From the cell containing the given text, extract its center point as [X, Y] coordinate. 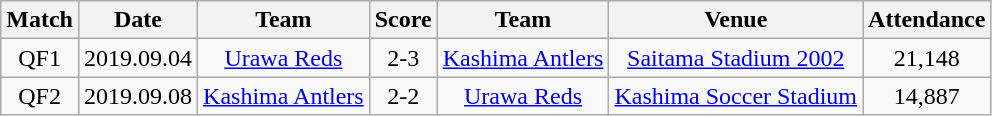
Date [138, 20]
2019.09.08 [138, 96]
2019.09.04 [138, 58]
Saitama Stadium 2002 [736, 58]
21,148 [927, 58]
14,887 [927, 96]
QF2 [40, 96]
Score [403, 20]
Venue [736, 20]
2-3 [403, 58]
Attendance [927, 20]
Kashima Soccer Stadium [736, 96]
Match [40, 20]
QF1 [40, 58]
2-2 [403, 96]
